Extract the (x, y) coordinate from the center of the cell holding the provided text.  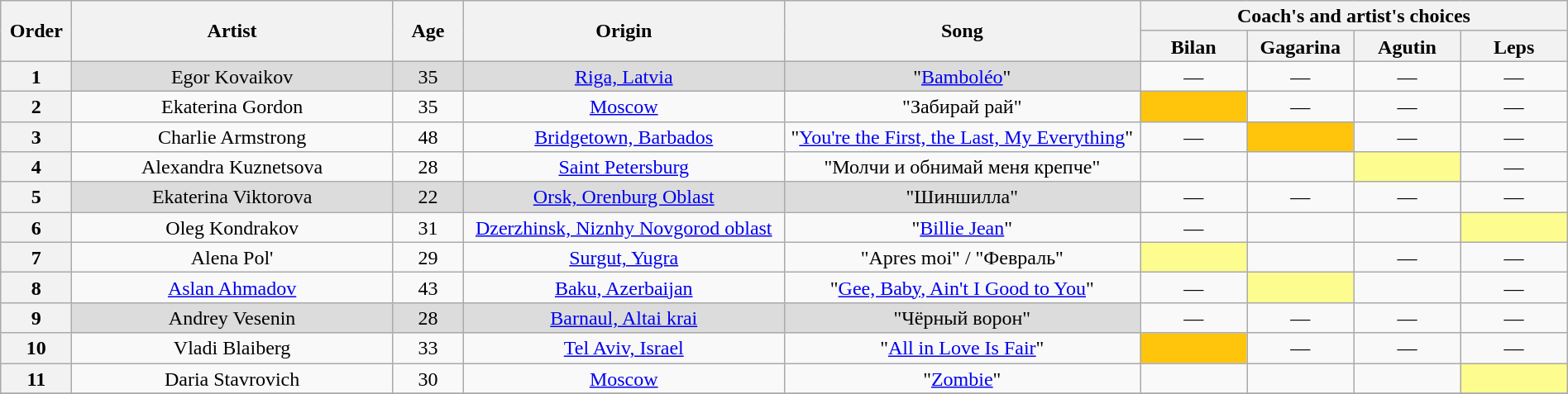
7 (36, 258)
3 (36, 137)
2 (36, 106)
"Забирай рай" (963, 106)
"Bamboléo" (963, 76)
33 (428, 349)
Dzerzhinsk, Niznhy Novgorod oblast (624, 228)
"Молчи и обнимай меня крепче" (963, 167)
Egor Kovaikov (232, 76)
31 (428, 228)
Riga, Latvia (624, 76)
Age (428, 31)
Alexandra Kuznetsova (232, 167)
5 (36, 197)
29 (428, 258)
"Zombie" (963, 378)
Barnaul, Altai krai (624, 317)
"Шиншилла" (963, 197)
4 (36, 167)
Daria Stavrovich (232, 378)
Ekaterina Gordon (232, 106)
"Чёрный ворон" (963, 317)
1 (36, 76)
10 (36, 349)
Tel Aviv, Israel (624, 349)
"All in Love Is Fair" (963, 349)
11 (36, 378)
"Apres moi" / "Февраль" (963, 258)
Ekaterina Viktorova (232, 197)
48 (428, 137)
9 (36, 317)
Leps (1513, 46)
Baku, Azerbaijan (624, 287)
30 (428, 378)
22 (428, 197)
"You're the First, the Last, My Everything" (963, 137)
Alena Pol' (232, 258)
Oleg Kondrakov (232, 228)
Origin (624, 31)
Gagarina (1300, 46)
43 (428, 287)
6 (36, 228)
Agutin (1408, 46)
Orsk, Orenburg Oblast (624, 197)
Bilan (1194, 46)
Vladi Blaiberg (232, 349)
Artist (232, 31)
Song (963, 31)
"Gee, Baby, Ain't I Good to You" (963, 287)
Charlie Armstrong (232, 137)
Coach's and artist's choices (1355, 17)
Saint Petersburg (624, 167)
Bridgetown, Barbados (624, 137)
Andrey Vesenin (232, 317)
Aslan Ahmadov (232, 287)
Order (36, 31)
8 (36, 287)
"Billie Jean" (963, 228)
Surgut, Yugra (624, 258)
